Pinpoint the cell where the given text exists, returning its (x, y) midpoint coordinate. 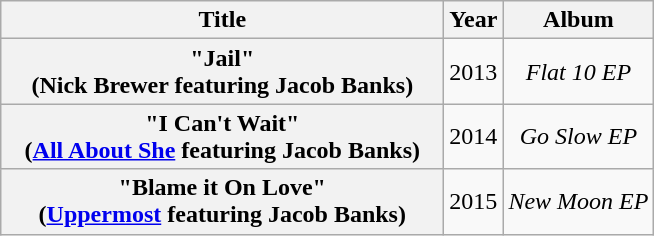
2013 (474, 72)
"Blame it On Love"(Uppermost featuring Jacob Banks) (222, 202)
"I Can't Wait"(All About She featuring Jacob Banks) (222, 136)
Flat 10 EP (578, 72)
"Jail"(Nick Brewer featuring Jacob Banks) (222, 72)
2015 (474, 202)
Title (222, 20)
New Moon EP (578, 202)
2014 (474, 136)
Go Slow EP (578, 136)
Year (474, 20)
Album (578, 20)
